Scan for the cell matching the given text and deliver its [X, Y] coordinate at center. 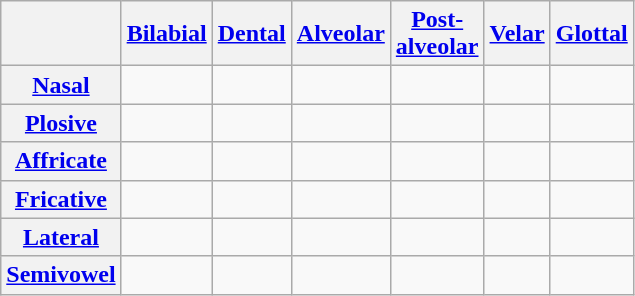
Bilabial [166, 34]
Alveolar [340, 34]
Lateral [61, 237]
Semivowel [61, 275]
Velar [517, 34]
Glottal [592, 34]
Dental [252, 34]
Plosive [61, 123]
Affricate [61, 161]
Fricative [61, 199]
Nasal [61, 85]
Post-alveolar [437, 34]
